Determine the [X, Y] coordinate at the center of the cell enclosing the given text.  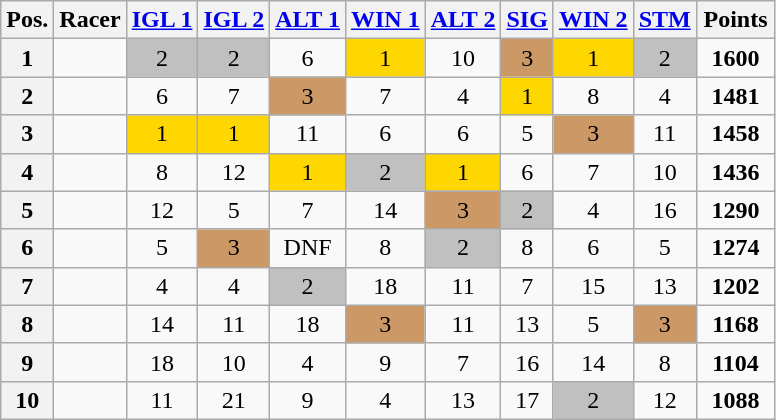
1458 [736, 134]
1436 [736, 172]
1290 [736, 210]
15 [593, 286]
WIN 1 [385, 20]
1104 [736, 362]
IGL 1 [162, 20]
Points [736, 20]
1600 [736, 58]
1168 [736, 324]
Pos. [28, 20]
1274 [736, 248]
IGL 2 [234, 20]
ALT 2 [463, 20]
1202 [736, 286]
Racer [90, 20]
SIG [527, 20]
ALT 1 [308, 20]
1088 [736, 400]
WIN 2 [593, 20]
1481 [736, 96]
21 [234, 400]
STM [664, 20]
DNF [308, 248]
17 [527, 400]
